Find where the given text appears and provide that cell's center as [X, Y] coordinate. 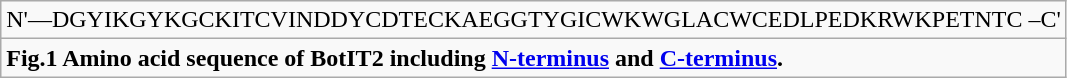
Fig.1 Amino acid sequence of BotIT2 including N-terminus and C-terminus. [534, 58]
N'—DGYIKGYKGCKITCVINDDYCDTECKAEGGTYGICWKWGLACWCEDLPEDKRWKPETNTC –C' [534, 20]
